For the text-containing cell, return its midpoint in [X, Y] coordinate format. 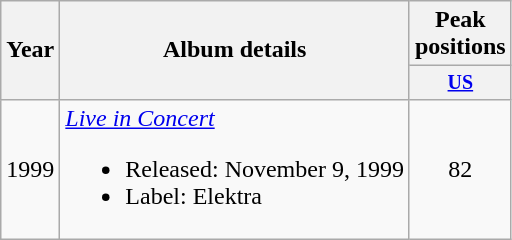
Album details [235, 50]
82 [460, 169]
1999 [30, 169]
Live in ConcertReleased: November 9, 1999Label: Elektra [235, 169]
US [460, 82]
Year [30, 50]
Peak positions [460, 34]
